Determine the [X, Y] coordinate at the center of the cell enclosing the given text.  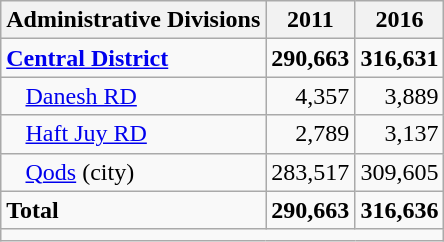
3,137 [400, 134]
Qods (city) [134, 172]
4,357 [310, 96]
2016 [400, 20]
3,889 [400, 96]
2011 [310, 20]
316,631 [400, 58]
Administrative Divisions [134, 20]
316,636 [400, 210]
Haft Juy RD [134, 134]
Central District [134, 58]
Total [134, 210]
309,605 [400, 172]
Danesh RD [134, 96]
2,789 [310, 134]
283,517 [310, 172]
